Provide the [X, Y] coordinate of the cell's center where the given text is located.  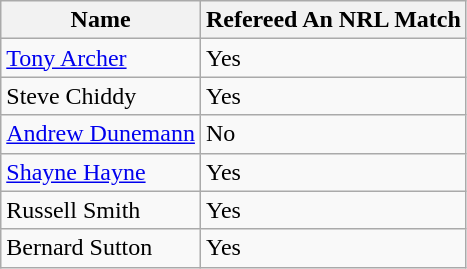
Name [101, 20]
Steve Chiddy [101, 96]
No [333, 134]
Bernard Sutton [101, 248]
Refereed An NRL Match [333, 20]
Tony Archer [101, 58]
Russell Smith [101, 210]
Shayne Hayne [101, 172]
Andrew Dunemann [101, 134]
